Provide the (x, y) coordinate of the cell's center where the given text is located.  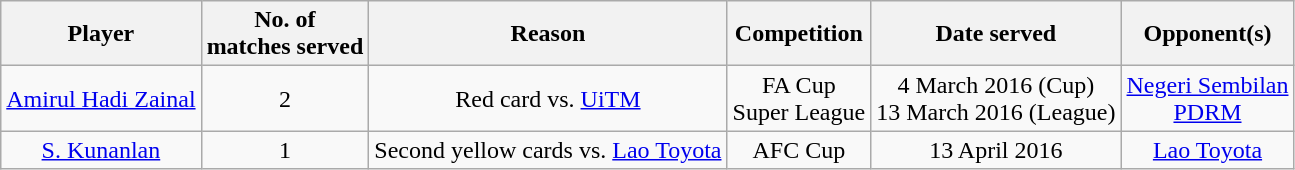
S. Kunanlan (101, 150)
Lao Toyota (1208, 150)
Reason (548, 34)
13 April 2016 (996, 150)
AFC Cup (799, 150)
Amirul Hadi Zainal (101, 98)
Second yellow cards vs. Lao Toyota (548, 150)
FA Cup Super League (799, 98)
Opponent(s) (1208, 34)
2 (285, 98)
Red card vs. UiTM (548, 98)
Player (101, 34)
Competition (799, 34)
No. of matches served (285, 34)
4 March 2016 (Cup) 13 March 2016 (League) (996, 98)
Date served (996, 34)
1 (285, 150)
Negeri Sembilan PDRM (1208, 98)
